Determine the (x, y) coordinate at the center of the cell enclosing the given text.  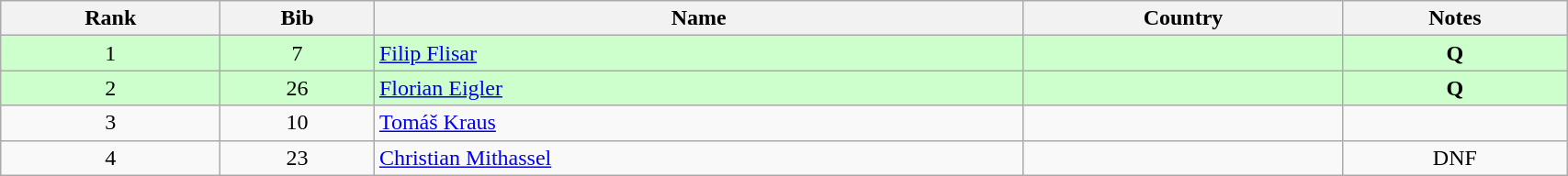
23 (298, 158)
2 (110, 88)
Rank (110, 18)
7 (298, 53)
Tomáš Kraus (698, 123)
1 (110, 53)
Bib (298, 18)
Christian Mithassel (698, 158)
26 (298, 88)
3 (110, 123)
4 (110, 158)
Notes (1455, 18)
Country (1183, 18)
10 (298, 123)
Name (698, 18)
Filip Flisar (698, 53)
Florian Eigler (698, 88)
DNF (1455, 158)
